Search for the cell housing the specified text and yield its (X, Y) center coordinate. 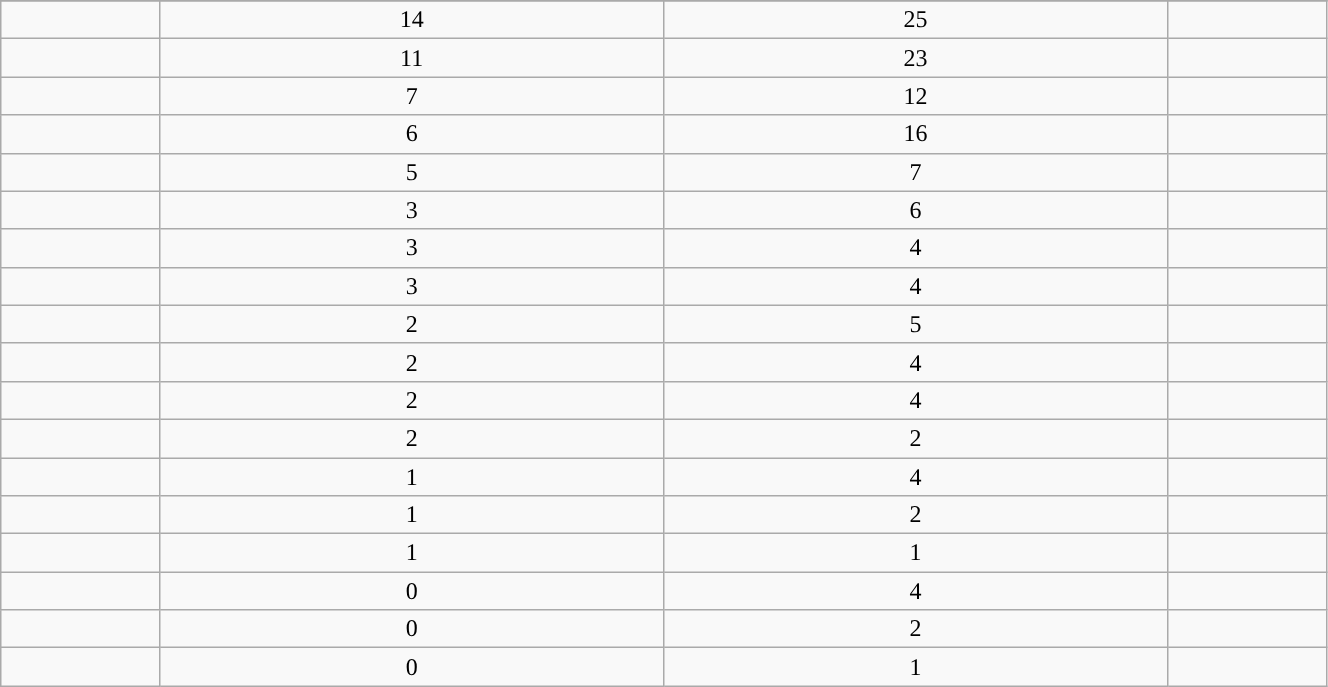
14 (412, 20)
23 (916, 58)
16 (916, 134)
11 (412, 58)
12 (916, 96)
25 (916, 20)
